Detect which cell encompasses the target text, then output its [X, Y] center coordinate. 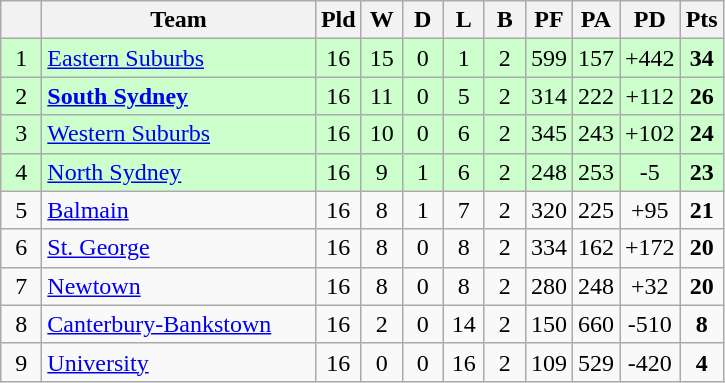
26 [702, 96]
150 [548, 324]
24 [702, 134]
34 [702, 58]
L [464, 20]
Pld [338, 20]
Pts [702, 20]
320 [548, 210]
157 [596, 58]
314 [548, 96]
253 [596, 172]
PF [548, 20]
162 [596, 248]
222 [596, 96]
334 [548, 248]
Team [179, 20]
Balmain [179, 210]
South Sydney [179, 96]
University [179, 362]
280 [548, 286]
+442 [650, 58]
D [422, 20]
W [382, 20]
+95 [650, 210]
+32 [650, 286]
660 [596, 324]
10 [382, 134]
109 [548, 362]
Eastern Suburbs [179, 58]
345 [548, 134]
Western Suburbs [179, 134]
+112 [650, 96]
225 [596, 210]
15 [382, 58]
-5 [650, 172]
B [504, 20]
21 [702, 210]
PA [596, 20]
3 [22, 134]
23 [702, 172]
11 [382, 96]
14 [464, 324]
+102 [650, 134]
St. George [179, 248]
North Sydney [179, 172]
PD [650, 20]
-510 [650, 324]
Newtown [179, 286]
243 [596, 134]
599 [548, 58]
+172 [650, 248]
Canterbury-Bankstown [179, 324]
-420 [650, 362]
529 [596, 362]
